From the cell containing the given text, extract its center point as (X, Y) coordinate. 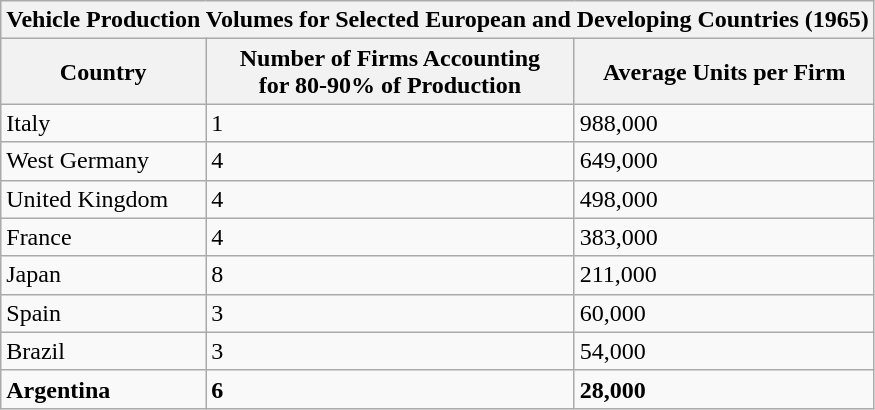
Country (104, 72)
West Germany (104, 161)
Vehicle Production Volumes for Selected European and Developing Countries (1965) (438, 20)
988,000 (724, 123)
498,000 (724, 199)
28,000 (724, 389)
Spain (104, 313)
54,000 (724, 351)
211,000 (724, 275)
Italy (104, 123)
Average Units per Firm (724, 72)
8 (390, 275)
United Kingdom (104, 199)
6 (390, 389)
1 (390, 123)
649,000 (724, 161)
Number of Firms Accountingfor 80-90% of Production (390, 72)
Argentina (104, 389)
France (104, 237)
383,000 (724, 237)
Brazil (104, 351)
60,000 (724, 313)
Japan (104, 275)
